Detect which cell encompasses the target text, then output its (x, y) center coordinate. 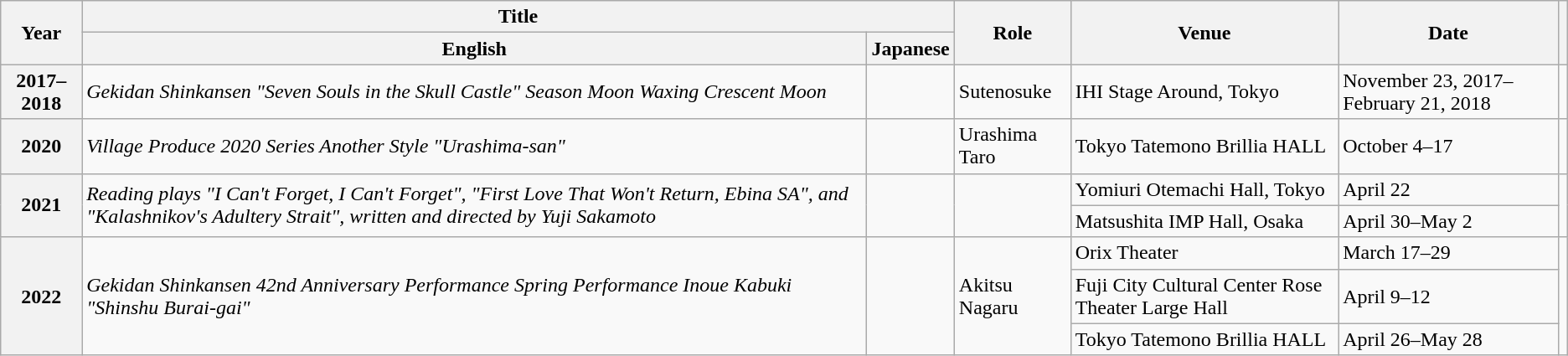
April 9–12 (1448, 297)
Venue (1204, 33)
Gekidan Shinkansen "Seven Souls in the Skull Castle" Season Moon Waxing Crescent Moon (474, 92)
Title (518, 17)
Village Produce 2020 Series Another Style "Urashima-san" (474, 146)
April 30–May 2 (1448, 221)
Matsushita IMP Hall, Osaka (1204, 221)
Japanese (910, 49)
Role (1012, 33)
2021 (42, 205)
Yomiuri Otemachi Hall, Tokyo (1204, 189)
April 26–May 28 (1448, 339)
Urashima Taro (1012, 146)
Gekidan Shinkansen 42nd Anniversary Performance Spring Performance Inoue Kabuki "Shinshu Burai-gai" (474, 297)
Akitsu Nagaru (1012, 297)
Date (1448, 33)
October 4–17 (1448, 146)
March 17–29 (1448, 253)
English (474, 49)
November 23, 2017–February 21, 2018 (1448, 92)
April 22 (1448, 189)
2022 (42, 297)
2017–2018 (42, 92)
Sutenosuke (1012, 92)
2020 (42, 146)
IHI Stage Around, Tokyo (1204, 92)
Fuji City Cultural Center Rose Theater Large Hall (1204, 297)
Year (42, 33)
Orix Theater (1204, 253)
